Determine the [x, y] coordinate at the center of the cell enclosing the given text.  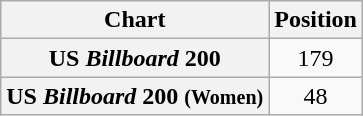
US Billboard 200 [135, 58]
US Billboard 200 (Women) [135, 96]
179 [316, 58]
Position [316, 20]
Chart [135, 20]
48 [316, 96]
